Search for the cell housing the specified text and yield its [x, y] center coordinate. 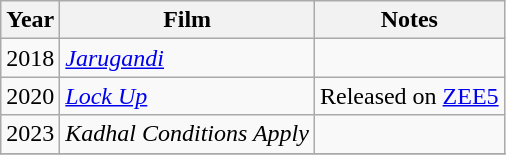
Lock Up [188, 96]
Kadhal Conditions Apply [188, 134]
Notes [409, 20]
Jarugandi [188, 58]
Film [188, 20]
Released on ZEE5 [409, 96]
2023 [30, 134]
2020 [30, 96]
2018 [30, 58]
Year [30, 20]
